Find where the given text appears and provide that cell's center as [X, Y] coordinate. 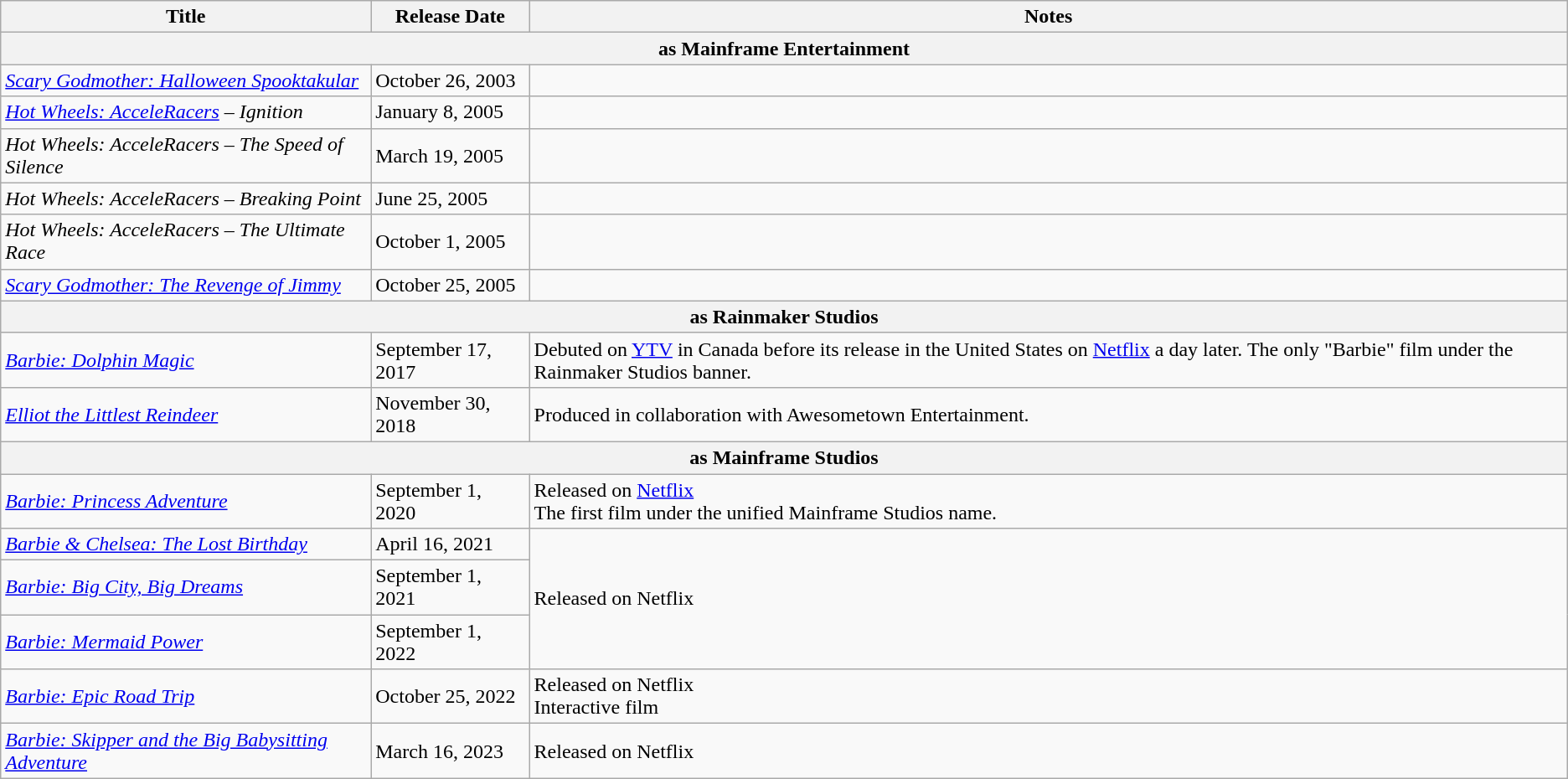
September 1, 2022 [451, 642]
Barbie: Epic Road Trip [186, 697]
Hot Wheels: AcceleRacers – Breaking Point [186, 199]
Debuted on YTV in Canada before its release in the United States on Netflix a day later. The only "Barbie" film under the Rainmaker Studios banner. [1049, 360]
March 19, 2005 [451, 156]
Barbie: Princess Adventure [186, 501]
November 30, 2018 [451, 414]
September 1, 2021 [451, 588]
as Mainframe Entertainment [784, 49]
October 26, 2003 [451, 80]
Scary Godmother: Halloween Spooktakular [186, 80]
Hot Wheels: AcceleRacers – The Speed of Silence [186, 156]
October 25, 2005 [451, 285]
as Rainmaker Studios [784, 317]
September 1, 2020 [451, 501]
Barbie: Skipper and the Big Babysitting Adventure [186, 751]
March 16, 2023 [451, 751]
October 25, 2022 [451, 697]
Released on NetflixThe first film under the unified Mainframe Studios name. [1049, 501]
Elliot the Littlest Reindeer [186, 414]
September 17, 2017 [451, 360]
Scary Godmother: The Revenge of Jimmy [186, 285]
January 8, 2005 [451, 112]
June 25, 2005 [451, 199]
Hot Wheels: AcceleRacers – Ignition [186, 112]
Notes [1049, 17]
Release Date [451, 17]
Barbie: Dolphin Magic [186, 360]
April 16, 2021 [451, 544]
Barbie: Big City, Big Dreams [186, 588]
Released on NetflixInteractive film [1049, 697]
Barbie: Mermaid Power [186, 642]
Hot Wheels: AcceleRacers – The Ultimate Race [186, 241]
as Mainframe Studios [784, 457]
Title [186, 17]
October 1, 2005 [451, 241]
Barbie & Chelsea: The Lost Birthday [186, 544]
Produced in collaboration with Awesometown Entertainment. [1049, 414]
